Return the [X, Y] coordinate for the center point of the cell that contains the specified text.  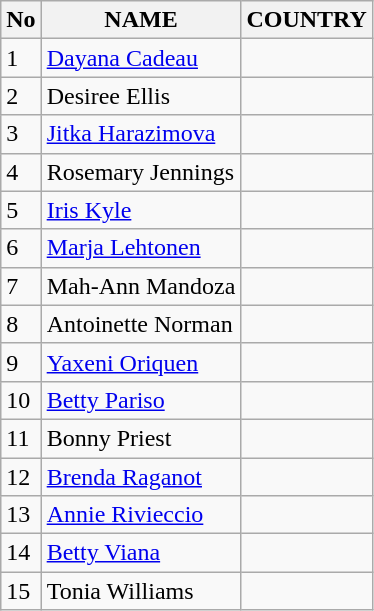
14 [21, 553]
Jitka Harazimova [141, 134]
Iris Kyle [141, 210]
Rosemary Jennings [141, 172]
8 [21, 324]
Bonny Priest [141, 438]
NAME [141, 20]
COUNTRY [307, 20]
6 [21, 248]
12 [21, 477]
Antoinette Norman [141, 324]
Tonia Williams [141, 591]
Annie Rivieccio [141, 515]
Mah-Ann Mandoza [141, 286]
No [21, 20]
Yaxeni Oriquen [141, 362]
4 [21, 172]
13 [21, 515]
10 [21, 400]
15 [21, 591]
3 [21, 134]
Desiree Ellis [141, 96]
Brenda Raganot [141, 477]
Betty Viana [141, 553]
Marja Lehtonen [141, 248]
Dayana Cadeau [141, 58]
9 [21, 362]
11 [21, 438]
5 [21, 210]
2 [21, 96]
7 [21, 286]
1 [21, 58]
Betty Pariso [141, 400]
